Pinpoint the cell where the given text exists, returning its [X, Y] midpoint coordinate. 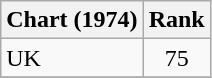
Rank [176, 20]
UK [72, 58]
Chart (1974) [72, 20]
75 [176, 58]
